Find where the given text appears and provide that cell's center as (X, Y) coordinate. 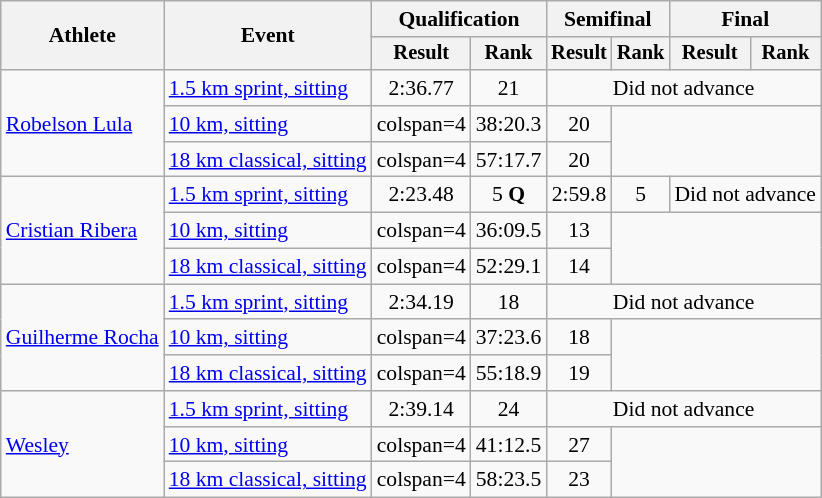
5 Q (508, 195)
38:20.3 (508, 124)
23 (579, 480)
Athlete (82, 36)
Wesley (82, 444)
Qualification (460, 19)
Guilherme Rocha (82, 338)
24 (508, 409)
Event (268, 36)
Semifinal (608, 19)
41:12.5 (508, 445)
19 (579, 373)
13 (579, 231)
55:18.9 (508, 373)
58:23.5 (508, 480)
2:23.48 (422, 195)
21 (508, 88)
57:17.7 (508, 160)
Robelson Lula (82, 124)
14 (579, 267)
36:09.5 (508, 231)
Final (745, 19)
5 (641, 195)
37:23.6 (508, 338)
27 (579, 445)
Cristian Ribera (82, 230)
2:39.14 (422, 409)
52:29.1 (508, 267)
2:59.8 (579, 195)
2:34.19 (422, 302)
2:36.77 (422, 88)
